Provide the (X, Y) coordinate of the cell's center where the given text is located.  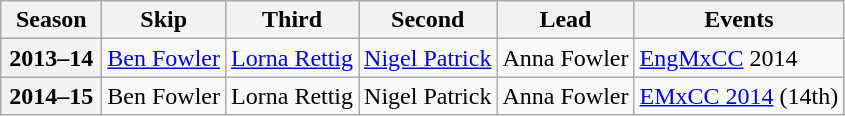
Second (428, 20)
2013–14 (52, 58)
Season (52, 20)
EngMxCC 2014 (739, 58)
Third (292, 20)
2014–15 (52, 96)
Events (739, 20)
EMxCC 2014 (14th) (739, 96)
Lead (566, 20)
Skip (164, 20)
